Locate the cell with the specified text and output its [X, Y] center coordinate. 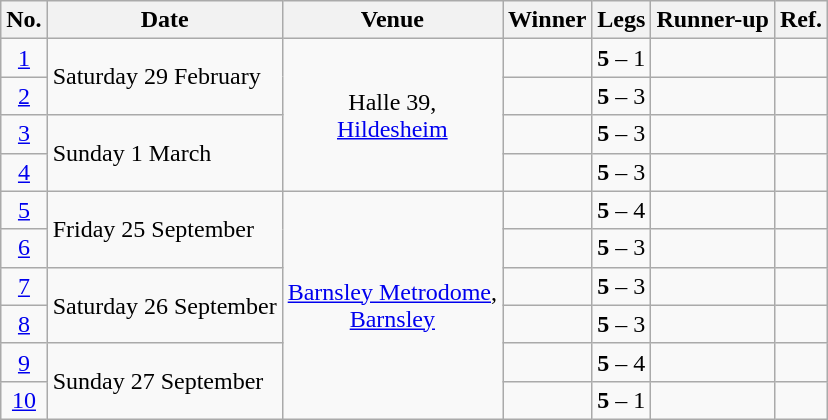
Friday 25 September [164, 229]
Legs [622, 20]
Runner-up [713, 20]
No. [24, 20]
Date [164, 20]
9 [24, 362]
6 [24, 248]
Ref. [800, 20]
2 [24, 96]
Barnsley Metrodome, Barnsley [392, 305]
5 [24, 210]
Venue [392, 20]
3 [24, 134]
Sunday 1 March [164, 153]
Sunday 27 September [164, 381]
1 [24, 58]
4 [24, 172]
Saturday 26 September [164, 305]
Winner [548, 20]
Saturday 29 February [164, 77]
Halle 39, Hildesheim [392, 115]
7 [24, 286]
8 [24, 324]
10 [24, 400]
